Extract the (x, y) coordinate from the center of the cell holding the provided text.  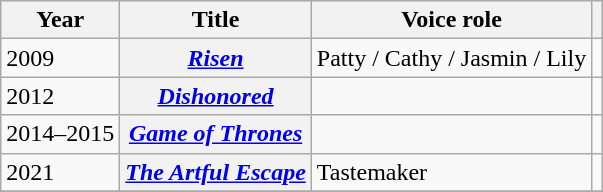
2021 (60, 172)
2009 (60, 58)
Voice role (451, 20)
2014–2015 (60, 134)
Title (216, 20)
Dishonored (216, 96)
Game of Thrones (216, 134)
The Artful Escape (216, 172)
2012 (60, 96)
Patty / Cathy / Jasmin / Lily (451, 58)
Year (60, 20)
Tastemaker (451, 172)
Risen (216, 58)
